Determine the (x, y) coordinate at the center of the cell enclosing the given text.  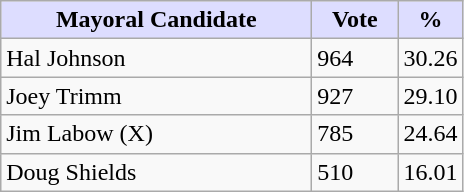
29.10 (430, 96)
510 (355, 172)
Jim Labow (X) (156, 134)
964 (355, 58)
% (430, 20)
Doug Shields (156, 172)
Joey Trimm (156, 96)
30.26 (430, 58)
Hal Johnson (156, 58)
Vote (355, 20)
16.01 (430, 172)
785 (355, 134)
24.64 (430, 134)
Mayoral Candidate (156, 20)
927 (355, 96)
